Identify which cell holds the provided text, then report its [x, y] central coordinate. 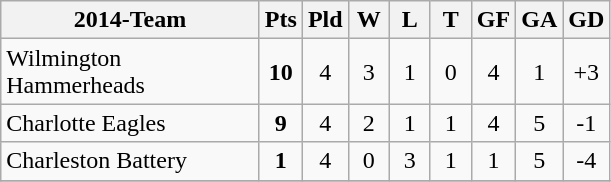
Wilmington Hammerheads [130, 72]
Charlotte Eagles [130, 123]
GD [586, 20]
9 [280, 123]
+3 [586, 72]
GA [540, 20]
2014-Team [130, 20]
W [368, 20]
GF [493, 20]
-4 [586, 161]
10 [280, 72]
Pts [280, 20]
T [450, 20]
L [410, 20]
2 [368, 123]
Pld [325, 20]
Charleston Battery [130, 161]
-1 [586, 123]
